Locate the cell with the specified text and output its (x, y) center coordinate. 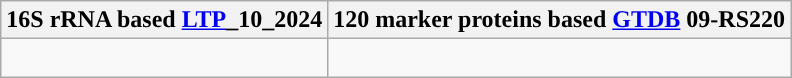
16S rRNA based LTP_10_2024 (164, 20)
120 marker proteins based GTDB 09-RS220 (560, 20)
